Extract the (X, Y) coordinate from the center of the cell holding the provided text.  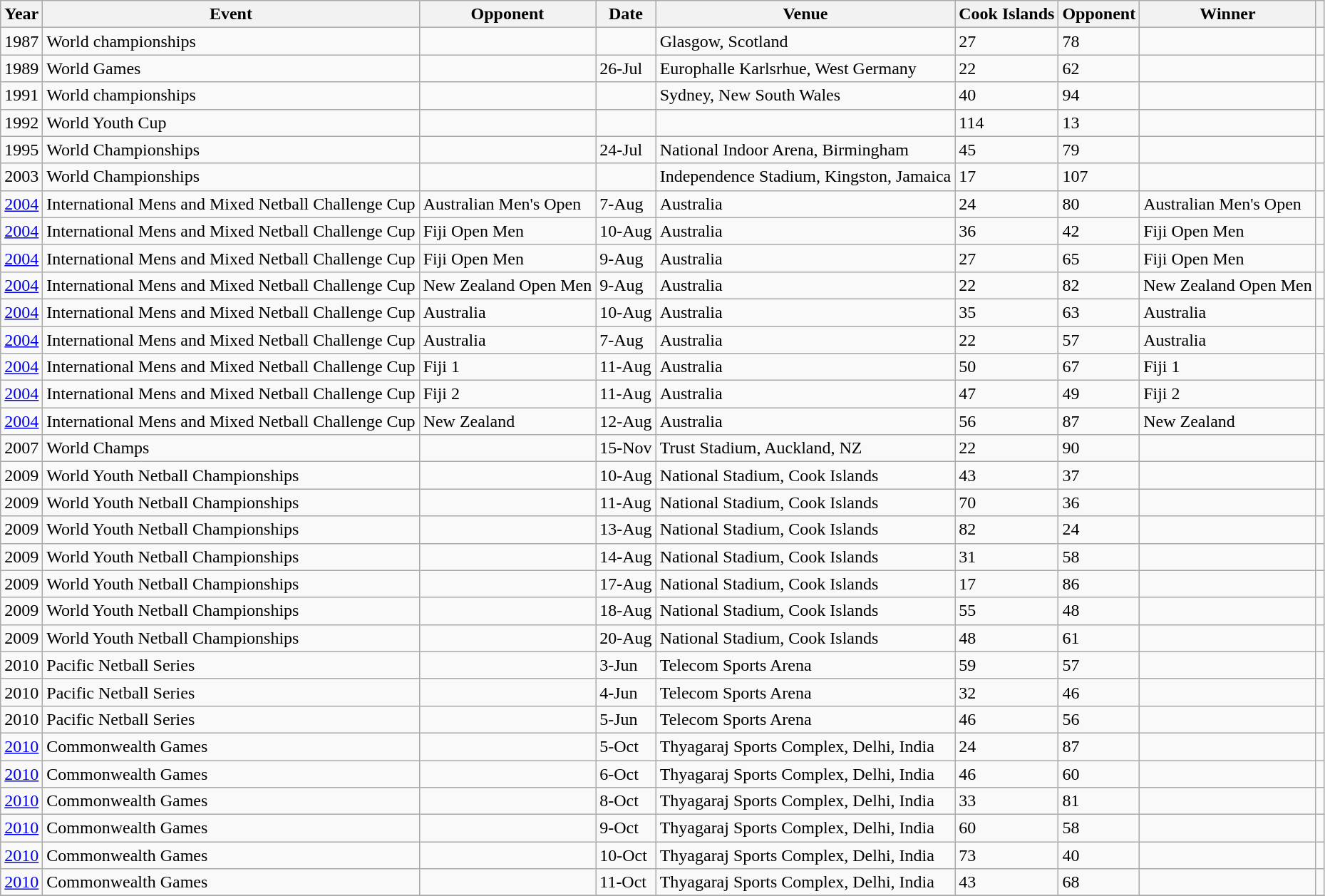
11‐Oct (626, 882)
86 (1099, 584)
Cook Islands (1006, 14)
32 (1006, 692)
35 (1006, 312)
Sydney, New South Wales (805, 96)
1992 (21, 123)
1991 (21, 96)
3‐Jun (626, 665)
Year (21, 14)
59 (1006, 665)
61 (1099, 638)
33 (1006, 801)
1995 (21, 150)
42 (1099, 231)
13‐Aug (626, 530)
8‐Oct (626, 801)
80 (1099, 204)
Date (626, 14)
4‐Jun (626, 692)
94 (1099, 96)
11‐Aug (626, 503)
79 (1099, 150)
65 (1099, 258)
70 (1006, 503)
15‐Nov (626, 448)
9‐Oct (626, 828)
10‐Oct (626, 855)
Europhalle Karlsrhue, West Germany (805, 68)
14‐Aug (626, 557)
50 (1006, 367)
55 (1006, 611)
2003 (21, 177)
114 (1006, 123)
Event (231, 14)
67 (1099, 367)
81 (1099, 801)
National Indoor Arena, Birmingham (805, 150)
68 (1099, 882)
45 (1006, 150)
107 (1099, 177)
73 (1006, 855)
47 (1006, 394)
12-Aug (626, 421)
10‐Aug (626, 475)
Independence Stadium, Kingston, Jamaica (805, 177)
62 (1099, 68)
World Games (231, 68)
63 (1099, 312)
Trust Stadium, Auckland, NZ (805, 448)
17‐Aug (626, 584)
2007 (21, 448)
6‐Oct (626, 773)
31 (1006, 557)
5‐Oct (626, 746)
90 (1099, 448)
World Youth Cup (231, 123)
Winner (1228, 14)
Glasgow, Scotland (805, 41)
26‐Jul (626, 68)
13 (1099, 123)
1989 (21, 68)
Venue (805, 14)
78 (1099, 41)
5‐Jun (626, 719)
49 (1099, 394)
20‐Aug (626, 638)
24‐Jul (626, 150)
1987 (21, 41)
18‐Aug (626, 611)
37 (1099, 475)
World Champs (231, 448)
